Output the (X, Y) coordinate of the center of the cell containing the given text.  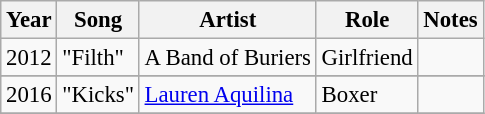
Role (367, 20)
Year (29, 20)
"Filth" (98, 58)
A Band of Buriers (228, 58)
Boxer (367, 95)
Lauren Aquilina (228, 95)
Artist (228, 20)
Girlfriend (367, 58)
2016 (29, 95)
"Kicks" (98, 95)
Notes (450, 20)
Song (98, 20)
2012 (29, 58)
